Pinpoint the cell where the given text exists, returning its (X, Y) midpoint coordinate. 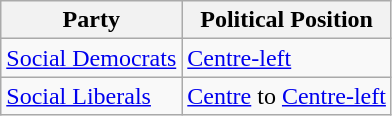
Social Democrats (92, 58)
Political Position (287, 20)
Social Liberals (92, 96)
Party (92, 20)
Centre-left (287, 58)
Centre to Centre-left (287, 96)
